Locate the cell with the specified text and output its [X, Y] center coordinate. 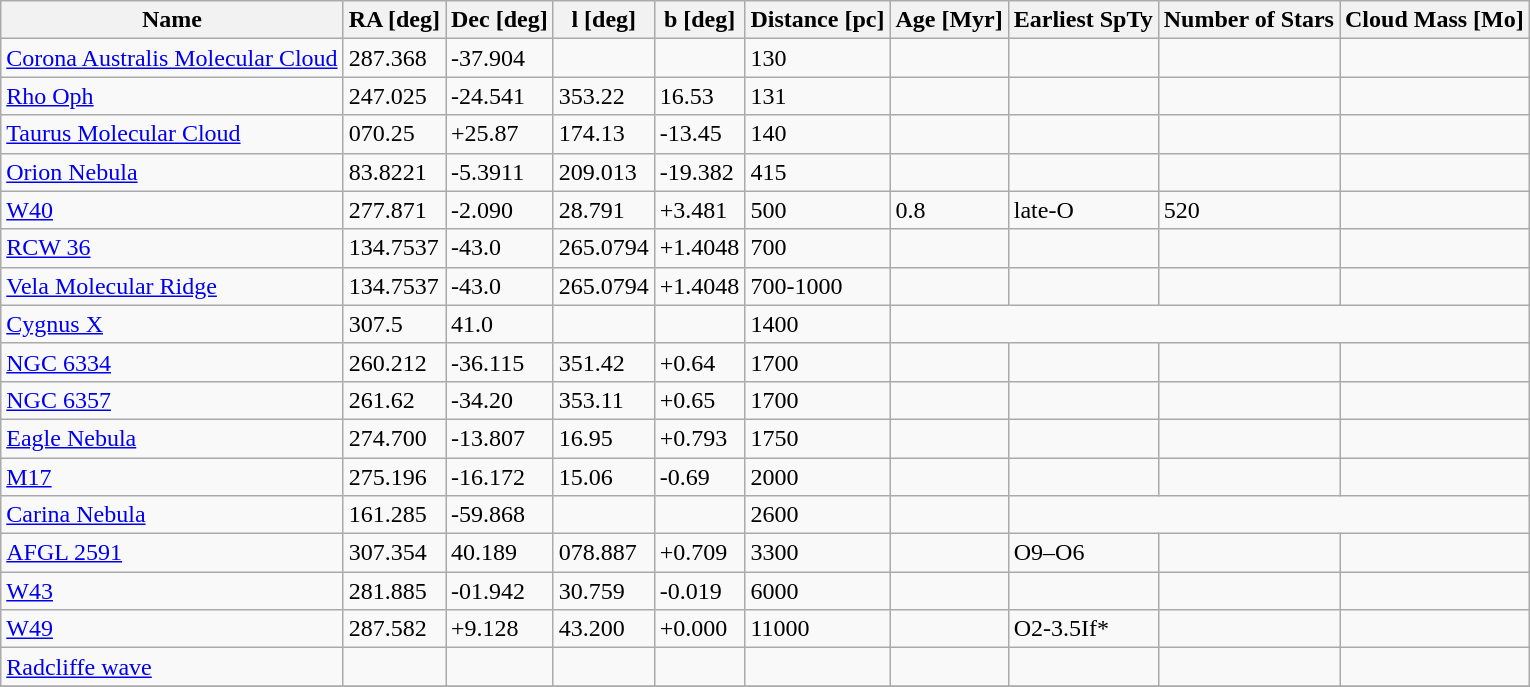
Cygnus X [172, 324]
353.11 [604, 400]
M17 [172, 477]
Distance [pc] [818, 20]
-13.45 [700, 134]
+9.128 [500, 629]
40.189 [500, 553]
Orion Nebula [172, 172]
500 [818, 210]
078.887 [604, 553]
AFGL 2591 [172, 553]
Earliest SpTy [1083, 20]
261.62 [394, 400]
-01.942 [500, 591]
43.200 [604, 629]
Carina Nebula [172, 515]
16.95 [604, 438]
Radcliffe wave [172, 667]
-0.019 [700, 591]
-19.382 [700, 172]
140 [818, 134]
-5.3911 [500, 172]
6000 [818, 591]
287.582 [394, 629]
130 [818, 58]
351.42 [604, 362]
277.871 [394, 210]
247.025 [394, 96]
-37.904 [500, 58]
W43 [172, 591]
+0.65 [700, 400]
1400 [818, 324]
-34.20 [500, 400]
-59.868 [500, 515]
RCW 36 [172, 248]
30.759 [604, 591]
+0.793 [700, 438]
Taurus Molecular Cloud [172, 134]
Eagle Nebula [172, 438]
16.53 [700, 96]
281.885 [394, 591]
-36.115 [500, 362]
0.8 [949, 210]
41.0 [500, 324]
3300 [818, 553]
2000 [818, 477]
Corona Australis Molecular Cloud [172, 58]
174.13 [604, 134]
O2-3.5If* [1083, 629]
700-1000 [818, 286]
287.368 [394, 58]
Number of Stars [1248, 20]
070.25 [394, 134]
131 [818, 96]
11000 [818, 629]
Name [172, 20]
Cloud Mass [Mo] [1435, 20]
260.212 [394, 362]
Dec [deg] [500, 20]
-0.69 [700, 477]
Age [Myr] [949, 20]
307.5 [394, 324]
-13.807 [500, 438]
353.22 [604, 96]
+3.481 [700, 210]
+0.709 [700, 553]
307.354 [394, 553]
15.06 [604, 477]
700 [818, 248]
-16.172 [500, 477]
W40 [172, 210]
274.700 [394, 438]
+0.000 [700, 629]
415 [818, 172]
520 [1248, 210]
RA [deg] [394, 20]
W49 [172, 629]
Rho Oph [172, 96]
1750 [818, 438]
l [deg] [604, 20]
-2.090 [500, 210]
2600 [818, 515]
Vela Molecular Ridge [172, 286]
+0.64 [700, 362]
+25.87 [500, 134]
NGC 6357 [172, 400]
161.285 [394, 515]
83.8221 [394, 172]
275.196 [394, 477]
209.013 [604, 172]
28.791 [604, 210]
NGC 6334 [172, 362]
O9–O6 [1083, 553]
late-O [1083, 210]
b [deg] [700, 20]
-24.541 [500, 96]
